Detect which cell encompasses the target text, then output its (X, Y) center coordinate. 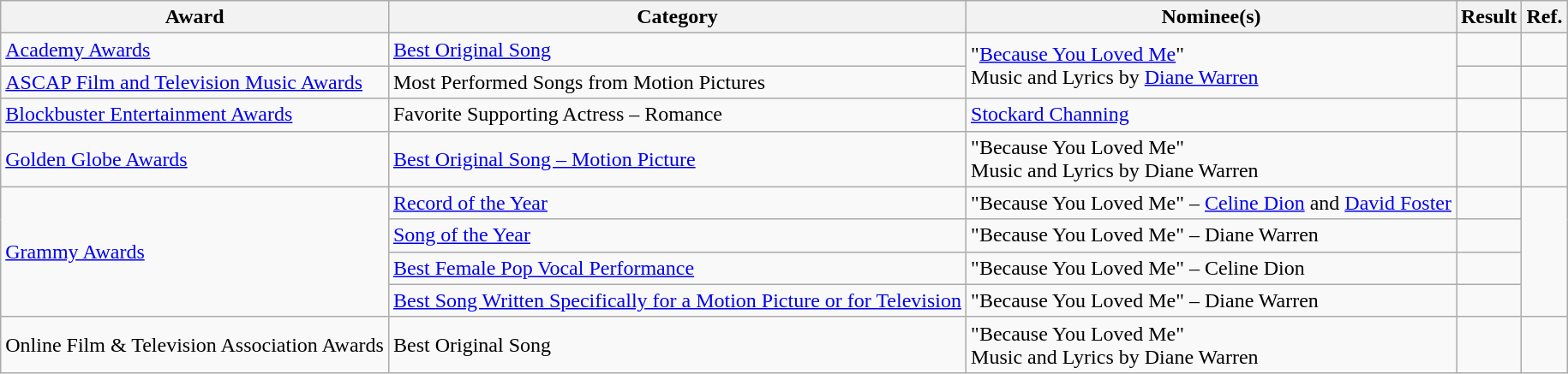
Stockard Channing (1212, 115)
Most Performed Songs from Motion Pictures (677, 82)
Online Film & Television Association Awards (195, 344)
Blockbuster Entertainment Awards (195, 115)
Ref. (1544, 17)
ASCAP Film and Television Music Awards (195, 82)
Category (677, 17)
Song of the Year (677, 235)
Result (1489, 17)
Record of the Year (677, 203)
Academy Awards (195, 50)
Favorite Supporting Actress – Romance (677, 115)
Golden Globe Awards (195, 159)
"Because You Loved Me" – Celine Dion (1212, 268)
Best Original Song – Motion Picture (677, 159)
Award (195, 17)
Best Female Pop Vocal Performance (677, 268)
"Because You Loved Me" – Celine Dion and David Foster (1212, 203)
Best Song Written Specifically for a Motion Picture or for Television (677, 300)
Nominee(s) (1212, 17)
Grammy Awards (195, 252)
